Return (x, y) of the center of cell containing provided text 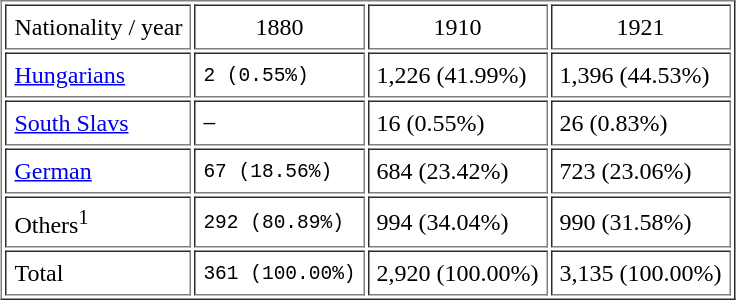
Hungarians (98, 74)
1,396 (44.53%) (641, 74)
Nationality / year (98, 26)
361 (100.00%) (279, 274)
994 (34.04%) (458, 222)
Total (98, 274)
723 (23.06%) (641, 170)
South Slavs (98, 122)
292 (80.89%) (279, 222)
67 (18.56%) (279, 170)
1921 (641, 26)
1880 (279, 26)
3,135 (100.00%) (641, 274)
German (98, 170)
684 (23.42%) (458, 170)
Others1 (98, 222)
— (279, 122)
16 (0.55%) (458, 122)
26 (0.83%) (641, 122)
990 (31.58%) (641, 222)
2,920 (100.00%) (458, 274)
1910 (458, 26)
1,226 (41.99%) (458, 74)
2 (0.55%) (279, 74)
